Return (x, y) of the center of cell containing provided text 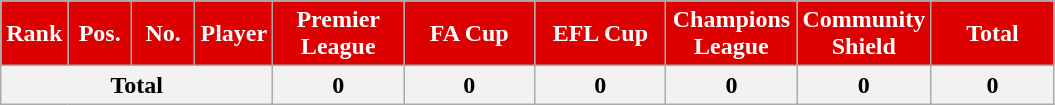
Player (234, 34)
Community Shield (864, 34)
No. (163, 34)
Champions League (732, 34)
Premier League (338, 34)
Rank (34, 34)
FA Cup (470, 34)
EFL Cup (600, 34)
Pos. (100, 34)
